Detect which cell encompasses the target text, then output its (X, Y) center coordinate. 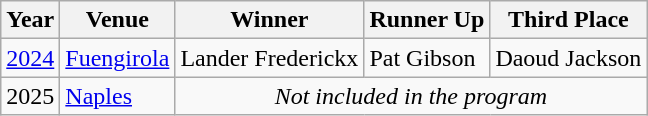
2024 (30, 58)
Not included in the program (411, 96)
Naples (118, 96)
Third Place (568, 20)
2025 (30, 96)
Year (30, 20)
Venue (118, 20)
Runner Up (427, 20)
Pat Gibson (427, 58)
Daoud Jackson (568, 58)
Fuengirola (118, 58)
Winner (270, 20)
Lander Frederickx (270, 58)
